Return the (X, Y) coordinate for the center point of the cell that contains the specified text.  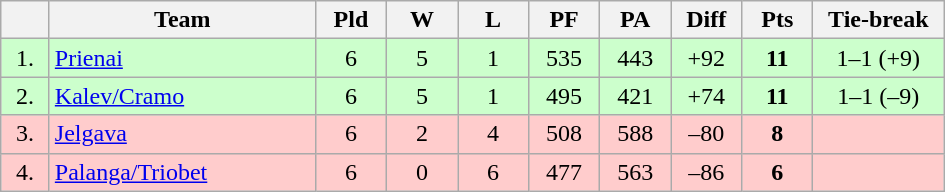
PF (564, 20)
Team (182, 20)
563 (636, 172)
–86 (706, 172)
Palanga/Triobet (182, 172)
588 (636, 134)
Pts (778, 20)
Kalev/Cramo (182, 96)
2 (422, 134)
1–1 (–9) (878, 96)
1–1 (+9) (878, 58)
508 (564, 134)
+92 (706, 58)
535 (564, 58)
Diff (706, 20)
3. (26, 134)
443 (636, 58)
421 (636, 96)
1. (26, 58)
495 (564, 96)
–80 (706, 134)
Pld (350, 20)
+74 (706, 96)
Tie-break (878, 20)
L (494, 20)
0 (422, 172)
477 (564, 172)
8 (778, 134)
Jelgava (182, 134)
PA (636, 20)
W (422, 20)
2. (26, 96)
4. (26, 172)
Prienai (182, 58)
4 (494, 134)
